Pinpoint the cell where the given text exists, returning its (X, Y) midpoint coordinate. 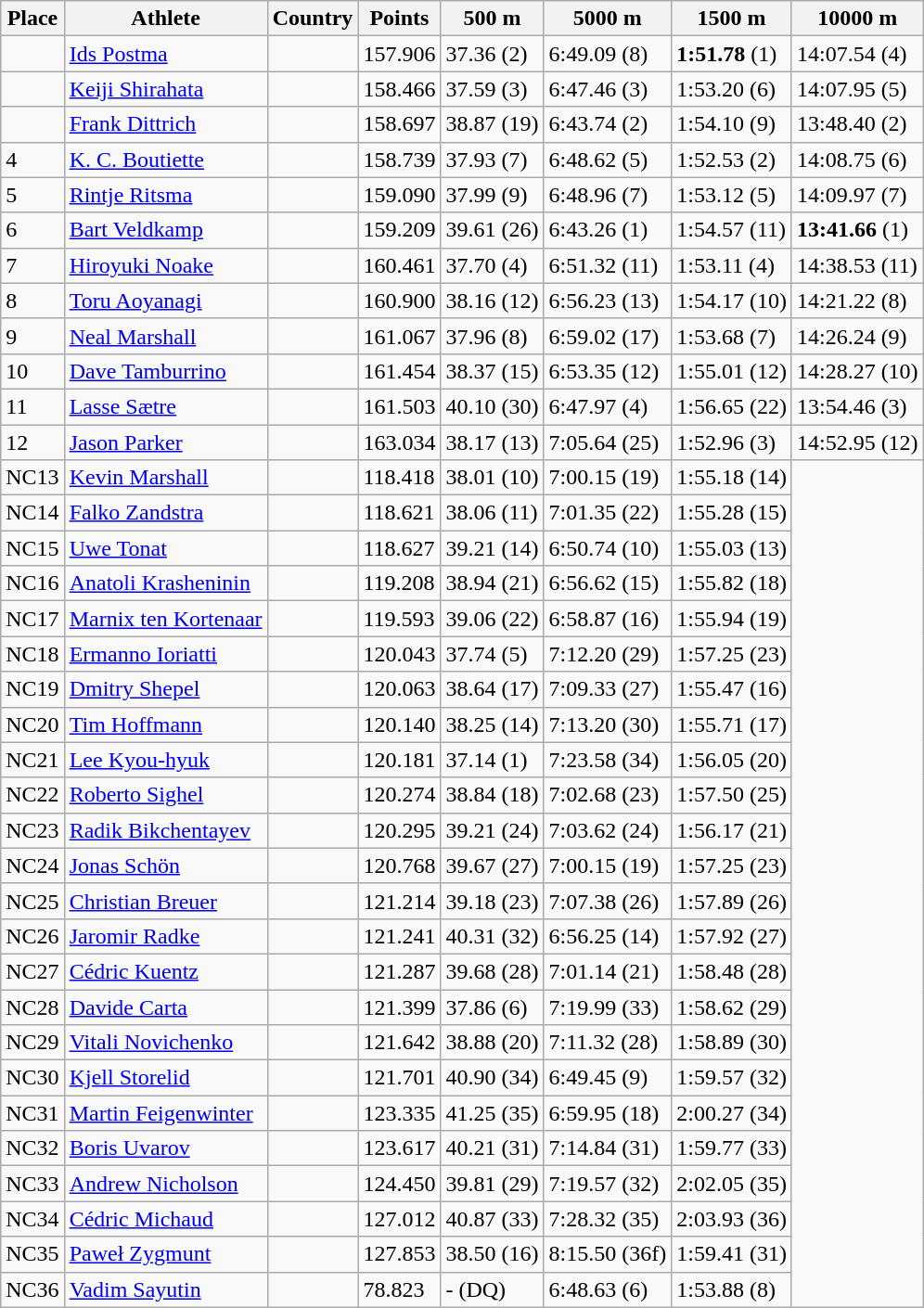
13:41.66 (1) (857, 230)
Andrew Nicholson (165, 1184)
7:28.32 (35) (608, 1219)
NC15 (32, 548)
NC13 (32, 478)
38.88 (20) (492, 1043)
6:59.95 (18) (608, 1113)
40.10 (30) (492, 406)
121.642 (399, 1043)
120.063 (399, 689)
1:57.89 (26) (732, 901)
NC36 (32, 1289)
39.81 (29) (492, 1184)
Dmitry Shepel (165, 689)
37.74 (5) (492, 654)
Paweł Zygmunt (165, 1254)
Uwe Tonat (165, 548)
Boris Uvarov (165, 1148)
14:07.54 (4) (857, 54)
Davide Carta (165, 1007)
Jaromir Radke (165, 936)
158.739 (399, 160)
14:28.27 (10) (857, 371)
1:55.71 (17) (732, 725)
7:23.58 (34) (608, 760)
5 (32, 195)
1:58.89 (30) (732, 1043)
Anatoli Krasheninin (165, 583)
1:57.92 (27) (732, 936)
39.21 (24) (492, 830)
NC24 (32, 866)
Vitali Novichenko (165, 1043)
11 (32, 406)
120.295 (399, 830)
38.01 (10) (492, 478)
Place (32, 19)
7:12.20 (29) (608, 654)
2:03.93 (36) (732, 1219)
Roberto Sighel (165, 795)
40.31 (32) (492, 936)
6:43.26 (1) (608, 230)
1:58.48 (28) (732, 971)
14:21.22 (8) (857, 301)
127.853 (399, 1254)
NC14 (32, 513)
6:47.46 (3) (608, 89)
Ids Postma (165, 54)
161.454 (399, 371)
38.50 (16) (492, 1254)
1:56.05 (20) (732, 760)
1:56.65 (22) (732, 406)
Marnix ten Kortenaar (165, 619)
6:48.96 (7) (608, 195)
1:54.57 (11) (732, 230)
1:56.17 (21) (732, 830)
Ermanno Ioriatti (165, 654)
1:53.20 (6) (732, 89)
6:47.97 (4) (608, 406)
6:56.62 (15) (608, 583)
1:57.50 (25) (732, 795)
6:49.09 (8) (608, 54)
40.21 (31) (492, 1148)
Frank Dittrich (165, 124)
Christian Breuer (165, 901)
6:58.87 (16) (608, 619)
500 m (492, 19)
10000 m (857, 19)
6:56.25 (14) (608, 936)
6:43.74 (2) (608, 124)
1:59.77 (33) (732, 1148)
Keiji Shirahata (165, 89)
NC23 (32, 830)
1:53.11 (4) (732, 265)
38.94 (21) (492, 583)
39.18 (23) (492, 901)
Bart Veldkamp (165, 230)
NC17 (32, 619)
120.140 (399, 725)
1:55.82 (18) (732, 583)
NC18 (32, 654)
Falko Zandstra (165, 513)
13:54.46 (3) (857, 406)
40.87 (33) (492, 1219)
6:49.45 (9) (608, 1078)
Lasse Sætre (165, 406)
39.68 (28) (492, 971)
Radik Bikchentayev (165, 830)
7:11.32 (28) (608, 1043)
6:59.02 (17) (608, 336)
40.90 (34) (492, 1078)
NC26 (32, 936)
39.61 (26) (492, 230)
NC19 (32, 689)
7:07.38 (26) (608, 901)
39.67 (27) (492, 866)
8:15.50 (36f) (608, 1254)
38.16 (12) (492, 301)
NC21 (32, 760)
120.043 (399, 654)
7:19.99 (33) (608, 1007)
1:55.94 (19) (732, 619)
14:26.24 (9) (857, 336)
127.012 (399, 1219)
7:05.64 (25) (608, 442)
6:51.32 (11) (608, 265)
37.36 (2) (492, 54)
37.59 (3) (492, 89)
1:53.88 (8) (732, 1289)
14:38.53 (11) (857, 265)
Kjell Storelid (165, 1078)
121.214 (399, 901)
157.906 (399, 54)
38.06 (11) (492, 513)
161.503 (399, 406)
6:50.74 (10) (608, 548)
6:48.62 (5) (608, 160)
1:52.96 (3) (732, 442)
14:08.75 (6) (857, 160)
160.900 (399, 301)
Cédric Kuentz (165, 971)
7:13.20 (30) (608, 725)
6:56.23 (13) (608, 301)
159.090 (399, 195)
1:51.78 (1) (732, 54)
37.96 (8) (492, 336)
Rintje Ritsma (165, 195)
121.701 (399, 1078)
NC30 (32, 1078)
1:55.28 (15) (732, 513)
- (DQ) (492, 1289)
NC32 (32, 1148)
2:02.05 (35) (732, 1184)
6:53.35 (12) (608, 371)
1:59.57 (32) (732, 1078)
1:53.12 (5) (732, 195)
Neal Marshall (165, 336)
1:53.68 (7) (732, 336)
38.17 (13) (492, 442)
Hiroyuki Noake (165, 265)
37.93 (7) (492, 160)
37.99 (9) (492, 195)
123.335 (399, 1113)
120.768 (399, 866)
Vadim Sayutin (165, 1289)
1:54.10 (9) (732, 124)
37.70 (4) (492, 265)
Kevin Marshall (165, 478)
121.241 (399, 936)
38.87 (19) (492, 124)
37.14 (1) (492, 760)
Martin Feigenwinter (165, 1113)
13:48.40 (2) (857, 124)
Jason Parker (165, 442)
7 (32, 265)
123.617 (399, 1148)
39.06 (22) (492, 619)
118.621 (399, 513)
NC29 (32, 1043)
120.274 (399, 795)
159.209 (399, 230)
120.181 (399, 760)
38.25 (14) (492, 725)
K. C. Boutiette (165, 160)
Athlete (165, 19)
NC33 (32, 1184)
121.287 (399, 971)
Country (313, 19)
Jonas Schön (165, 866)
7:03.62 (24) (608, 830)
121.399 (399, 1007)
163.034 (399, 442)
124.450 (399, 1184)
160.461 (399, 265)
Points (399, 19)
7:14.84 (31) (608, 1148)
NC16 (32, 583)
6 (32, 230)
NC20 (32, 725)
38.64 (17) (492, 689)
7:01.14 (21) (608, 971)
1500 m (732, 19)
158.466 (399, 89)
14:09.97 (7) (857, 195)
161.067 (399, 336)
Toru Aoyanagi (165, 301)
7:02.68 (23) (608, 795)
39.21 (14) (492, 548)
6:48.63 (6) (608, 1289)
5000 m (608, 19)
14:52.95 (12) (857, 442)
9 (32, 336)
38.37 (15) (492, 371)
1:55.18 (14) (732, 478)
158.697 (399, 124)
37.86 (6) (492, 1007)
38.84 (18) (492, 795)
NC25 (32, 901)
1:52.53 (2) (732, 160)
7:01.35 (22) (608, 513)
12 (32, 442)
NC31 (32, 1113)
119.593 (399, 619)
10 (32, 371)
Lee Kyou-hyuk (165, 760)
NC35 (32, 1254)
119.208 (399, 583)
118.627 (399, 548)
4 (32, 160)
1:55.47 (16) (732, 689)
NC28 (32, 1007)
NC22 (32, 795)
14:07.95 (5) (857, 89)
1:54.17 (10) (732, 301)
Cédric Michaud (165, 1219)
1:55.03 (13) (732, 548)
1:59.41 (31) (732, 1254)
Dave Tamburrino (165, 371)
7:19.57 (32) (608, 1184)
1:58.62 (29) (732, 1007)
NC34 (32, 1219)
118.418 (399, 478)
8 (32, 301)
NC27 (32, 971)
Tim Hoffmann (165, 725)
78.823 (399, 1289)
2:00.27 (34) (732, 1113)
1:55.01 (12) (732, 371)
41.25 (35) (492, 1113)
7:09.33 (27) (608, 689)
